Detect which cell encompasses the target text, then output its [X, Y] center coordinate. 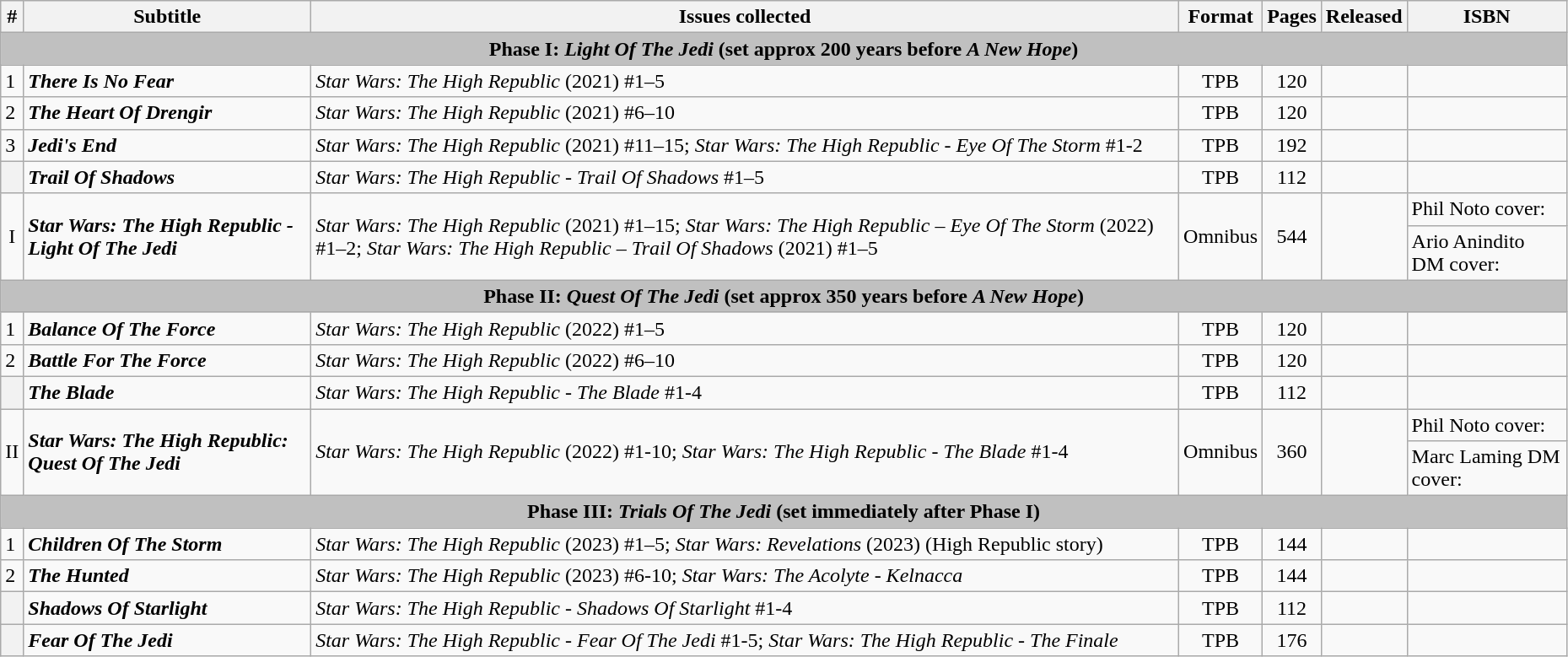
Star Wars: The High Republic (2022) #6–10 [746, 360]
Star Wars: The High Republic - Light Of The Jedi [167, 236]
Pages [1292, 17]
Trail Of Shadows [167, 177]
Star Wars: The High Republic (2023) #6-10; Star Wars: The Acolyte - Kelnacca [746, 576]
# [12, 17]
Star Wars: The High Republic - Shadows Of Starlight #1-4 [746, 608]
The Blade [167, 392]
Children Of The Storm [167, 544]
Released [1364, 17]
Star Wars: The High Republic (2021) #11–15; Star Wars: The High Republic - Eye Of The Storm #1-2 [746, 145]
Star Wars: The High Republic (2022) #1-10; Star Wars: The High Republic - The Blade #1-4 [746, 452]
Star Wars: The High Republic - Trail Of Shadows #1–5 [746, 177]
192 [1292, 145]
Phase I: Light Of The Jedi (set approx 200 years before A New Hope) [784, 49]
The Heart Of Drengir [167, 113]
I [12, 236]
Balance Of The Force [167, 328]
Star Wars: The High Republic - The Blade #1-4 [746, 392]
Phase II: Quest Of The Jedi (set approx 350 years before A New Hope) [784, 296]
Jedi's End [167, 145]
Star Wars: The High Republic (2022) #1–5 [746, 328]
Format [1221, 17]
Battle For The Force [167, 360]
Ario Anindito DM cover: [1486, 253]
Subtitle [167, 17]
Star Wars: The High Republic (2021) #6–10 [746, 113]
II [12, 452]
ISBN [1486, 17]
Issues collected [746, 17]
176 [1292, 640]
3 [12, 145]
Marc Laming DM cover: [1486, 469]
The Hunted [167, 576]
360 [1292, 452]
Star Wars: The High Republic (2021) #1–5 [746, 81]
Star Wars: The High Republic: Quest Of The Jedi [167, 452]
Shadows Of Starlight [167, 608]
There Is No Fear [167, 81]
Phase III: Trials Of The Jedi (set immediately after Phase I) [784, 512]
Star Wars: The High Republic - Fear Of The Jedi #1-5; Star Wars: The High Republic - The Finale [746, 640]
544 [1292, 236]
Fear Of The Jedi [167, 640]
Star Wars: The High Republic (2023) #1–5; Star Wars: Revelations (2023) (High Republic story) [746, 544]
